Return [X, Y] of the center of cell containing provided text 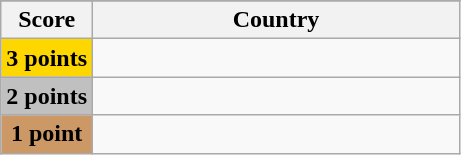
Country [276, 20]
Score [47, 20]
2 points [47, 96]
3 points [47, 58]
1 point [47, 134]
